For the text-containing cell, return its midpoint in (x, y) coordinate format. 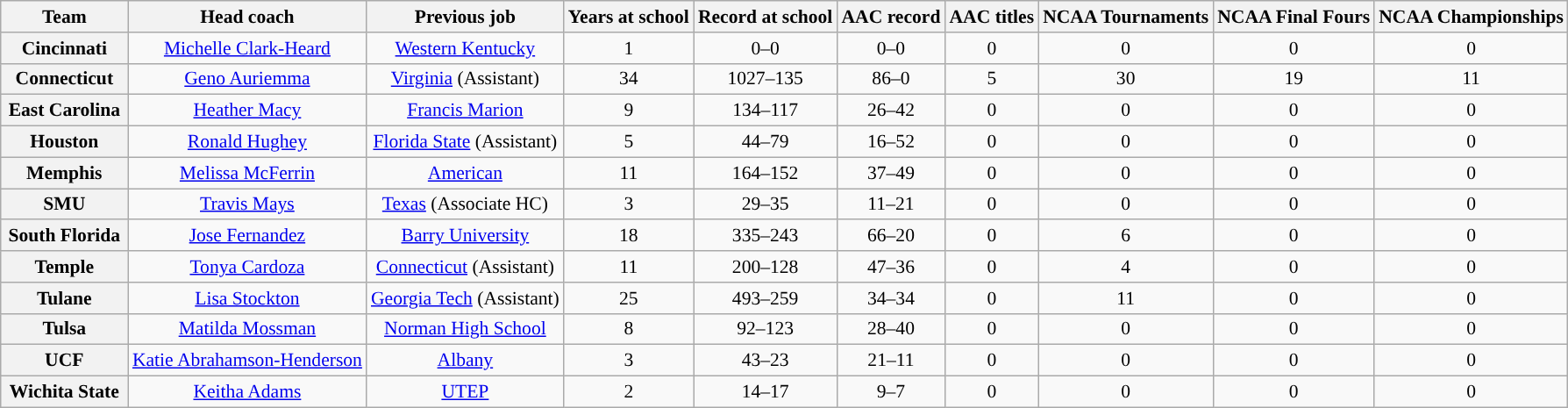
92–123 (766, 329)
UCF (65, 361)
NCAA Final Fours (1294, 17)
Barry University (465, 236)
9 (629, 111)
86–0 (891, 79)
14–17 (766, 392)
2 (629, 392)
Norman High School (465, 329)
Previous job (465, 17)
Connecticut (Assistant) (465, 267)
Ronald Hughey (247, 142)
Georgia Tech (Assistant) (465, 298)
Wichita State (65, 392)
Katie Abrahamson-Henderson (247, 361)
Keitha Adams (247, 392)
Geno Auriemma (247, 79)
Tulane (65, 298)
29–35 (766, 204)
Connecticut (65, 79)
25 (629, 298)
Western Kentucky (465, 48)
Team (65, 17)
493–259 (766, 298)
Michelle Clark-Heard (247, 48)
Record at school (766, 17)
Memphis (65, 173)
Texas (Associate HC) (465, 204)
American (465, 173)
1027–135 (766, 79)
Temple (65, 267)
AAC record (891, 17)
South Florida (65, 236)
37–49 (891, 173)
Florida State (Assistant) (465, 142)
Houston (65, 142)
30 (1126, 79)
9–7 (891, 392)
164–152 (766, 173)
200–128 (766, 267)
34 (629, 79)
Jose Fernandez (247, 236)
Cincinnati (65, 48)
26–42 (891, 111)
Lisa Stockton (247, 298)
NCAA Championships (1472, 17)
134–117 (766, 111)
Matilda Mossman (247, 329)
335–243 (766, 236)
44–79 (766, 142)
66–20 (891, 236)
NCAA Tournaments (1126, 17)
UTEP (465, 392)
Virginia (Assistant) (465, 79)
18 (629, 236)
Francis Marion (465, 111)
8 (629, 329)
Tonya Cardoza (247, 267)
21–11 (891, 361)
Heather Macy (247, 111)
34–34 (891, 298)
16–52 (891, 142)
47–36 (891, 267)
28–40 (891, 329)
East Carolina (65, 111)
Albany (465, 361)
4 (1126, 267)
SMU (65, 204)
1 (629, 48)
Tulsa (65, 329)
AAC titles (991, 17)
Head coach (247, 17)
Travis Mays (247, 204)
6 (1126, 236)
11–21 (891, 204)
Years at school (629, 17)
Melissa McFerrin (247, 173)
19 (1294, 79)
43–23 (766, 361)
